Provide the (x, y) coordinate of the cell's center where the given text is located.  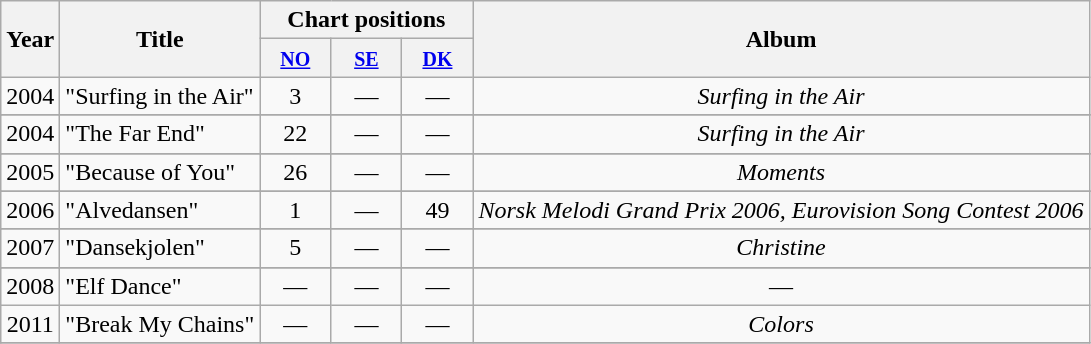
1 (296, 210)
Colors (781, 324)
Norsk Melodi Grand Prix 2006, Eurovision Song Contest 2006 (781, 210)
Album (781, 39)
5 (296, 248)
2005 (30, 172)
3 (296, 96)
49 (438, 210)
"Dansekjolen" (160, 248)
"Break My Chains" (160, 324)
NO (296, 58)
Christine (781, 248)
DK (438, 58)
Moments (781, 172)
"Alvedansen" (160, 210)
2007 (30, 248)
"Elf Dance" (160, 286)
2008 (30, 286)
"Surfing in the Air" (160, 96)
Title (160, 39)
SE (366, 58)
22 (296, 134)
"The Far End" (160, 134)
Year (30, 39)
"Because of You" (160, 172)
26 (296, 172)
Chart positions (366, 20)
2006 (30, 210)
2011 (30, 324)
